Scan for the cell matching the given text and deliver its [X, Y] coordinate at center. 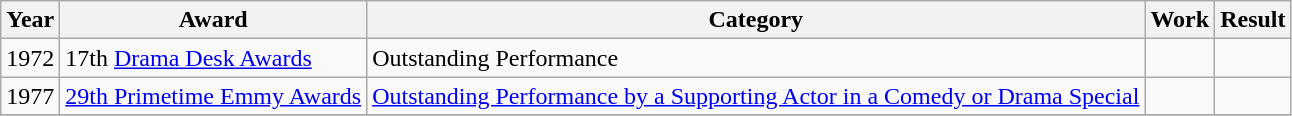
Award [214, 20]
17th Drama Desk Awards [214, 58]
Work [1180, 20]
Year [30, 20]
Outstanding Performance by a Supporting Actor in a Comedy or Drama Special [756, 96]
Category [756, 20]
Outstanding Performance [756, 58]
29th Primetime Emmy Awards [214, 96]
Result [1253, 20]
1977 [30, 96]
1972 [30, 58]
